Extract the [X, Y] coordinate from the center of the cell holding the provided text.  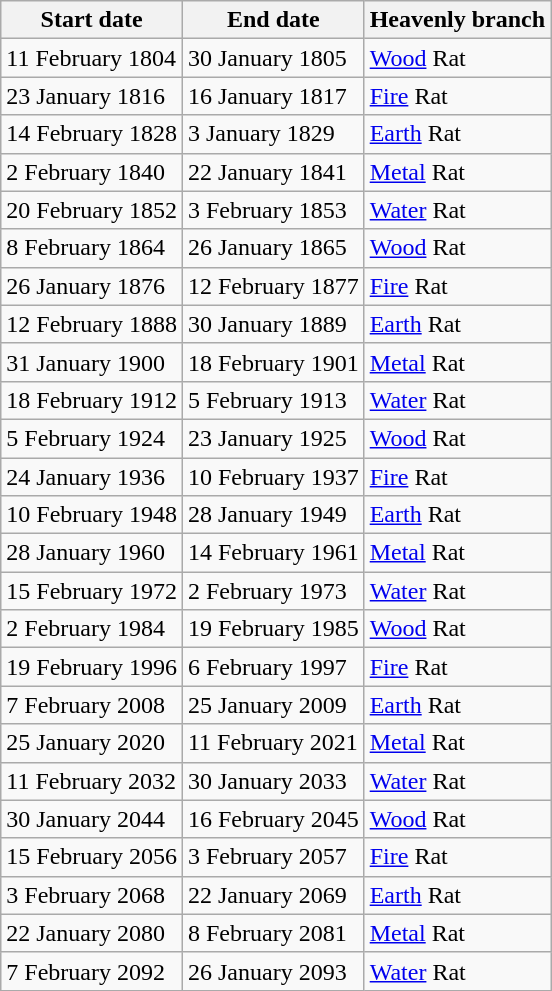
5 February 1913 [273, 400]
8 February 2081 [273, 933]
10 February 1937 [273, 477]
14 February 1961 [273, 553]
10 February 1948 [92, 515]
15 February 1972 [92, 591]
8 February 1864 [92, 248]
16 February 2045 [273, 819]
2 February 1973 [273, 591]
12 February 1877 [273, 286]
18 February 1901 [273, 362]
22 January 2069 [273, 895]
26 January 1865 [273, 248]
Heavenly branch [457, 20]
25 January 2009 [273, 705]
2 February 1984 [92, 629]
30 January 2033 [273, 781]
19 February 1985 [273, 629]
3 February 1853 [273, 210]
15 February 2056 [92, 857]
14 February 1828 [92, 134]
3 February 2057 [273, 857]
20 February 1852 [92, 210]
22 January 1841 [273, 172]
30 January 1805 [273, 58]
3 January 1829 [273, 134]
22 January 2080 [92, 933]
23 January 1816 [92, 96]
7 February 2008 [92, 705]
30 January 2044 [92, 819]
5 February 1924 [92, 438]
26 January 2093 [273, 971]
11 February 2032 [92, 781]
28 January 1960 [92, 553]
3 February 2068 [92, 895]
12 February 1888 [92, 324]
23 January 1925 [273, 438]
6 February 1997 [273, 667]
28 January 1949 [273, 515]
25 January 2020 [92, 743]
30 January 1889 [273, 324]
11 February 2021 [273, 743]
19 February 1996 [92, 667]
16 January 1817 [273, 96]
11 February 1804 [92, 58]
7 February 2092 [92, 971]
End date [273, 20]
24 January 1936 [92, 477]
Start date [92, 20]
31 January 1900 [92, 362]
18 February 1912 [92, 400]
26 January 1876 [92, 286]
2 February 1840 [92, 172]
